Capture the cell that displays the provided text and extract its (x, y) central coordinate. 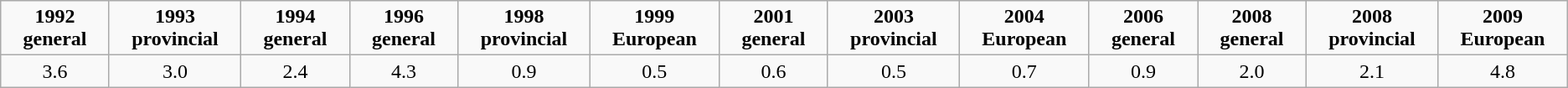
4.3 (404, 71)
1994 general (296, 28)
2003 provincial (893, 28)
2.1 (1372, 71)
1993 provincial (174, 28)
1996 general (404, 28)
2008 provincial (1372, 28)
1999 European (655, 28)
2008 general (1252, 28)
2.4 (296, 71)
2004 European (1025, 28)
1998 provincial (524, 28)
3.6 (55, 71)
0.7 (1025, 71)
0.6 (774, 71)
3.0 (174, 71)
1992 general (55, 28)
2009 European (1503, 28)
4.8 (1503, 71)
2006 general (1143, 28)
2.0 (1252, 71)
2001 general (774, 28)
